Output the [x, y] coordinate of the center of the cell containing the given text.  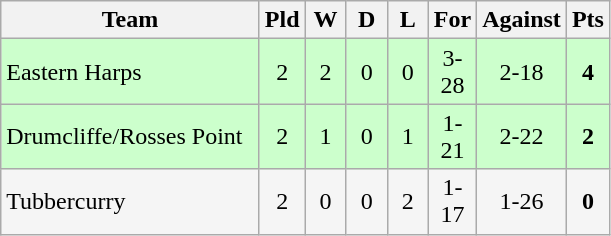
4 [588, 72]
Pld [282, 20]
Tubbercurry [130, 202]
Team [130, 20]
Pts [588, 20]
Against [522, 20]
2-22 [522, 136]
1-21 [452, 136]
W [326, 20]
For [452, 20]
1-17 [452, 202]
D [366, 20]
Drumcliffe/Rosses Point [130, 136]
Eastern Harps [130, 72]
1-26 [522, 202]
L [408, 20]
2-18 [522, 72]
3-28 [452, 72]
